Identify which cell holds the provided text, then report its [X, Y] central coordinate. 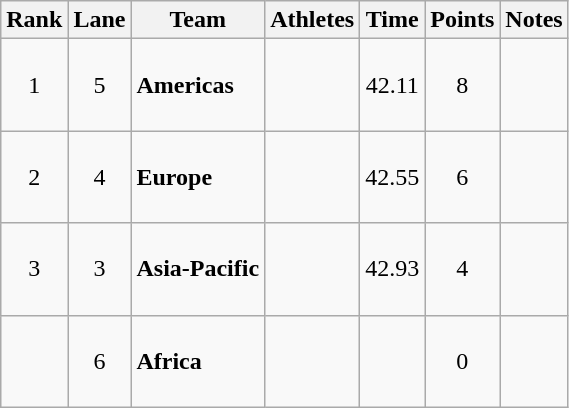
Asia-Pacific [198, 269]
42.11 [392, 85]
0 [462, 361]
Notes [534, 20]
Points [462, 20]
8 [462, 85]
Americas [198, 85]
Rank [34, 20]
5 [100, 85]
Lane [100, 20]
42.93 [392, 269]
Time [392, 20]
Africa [198, 361]
1 [34, 85]
Athletes [312, 20]
42.55 [392, 177]
2 [34, 177]
Team [198, 20]
Europe [198, 177]
